Identify which cell holds the provided text, then report its (x, y) central coordinate. 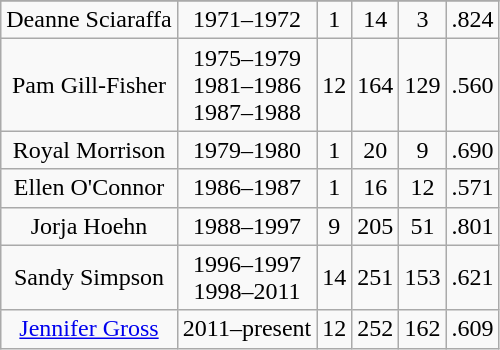
Jennifer Gross (90, 329)
.621 (472, 278)
129 (422, 85)
1975–19791981–19861987–1988 (246, 85)
1979–1980 (246, 150)
3 (422, 20)
153 (422, 278)
162 (422, 329)
251 (376, 278)
Ellen O'Connor (90, 188)
1971–1972 (246, 20)
Pam Gill-Fisher (90, 85)
164 (376, 85)
.609 (472, 329)
252 (376, 329)
.571 (472, 188)
Jorja Hoehn (90, 226)
2011–present (246, 329)
.560 (472, 85)
16 (376, 188)
.801 (472, 226)
Royal Morrison (90, 150)
.690 (472, 150)
.824 (472, 20)
1988–1997 (246, 226)
20 (376, 150)
Deanne Sciaraffa (90, 20)
51 (422, 226)
1996–19971998–2011 (246, 278)
1986–1987 (246, 188)
Sandy Simpson (90, 278)
205 (376, 226)
